Find where the given text appears and provide that cell's center as (x, y) coordinate. 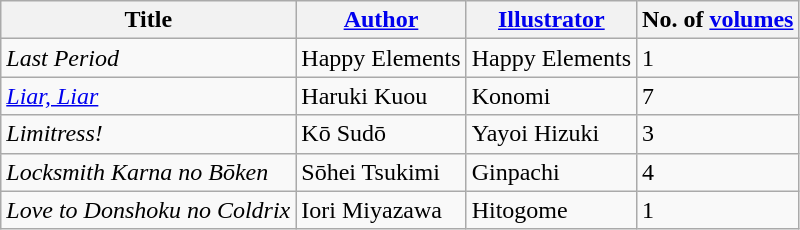
Konomi (551, 96)
Ginpachi (551, 172)
Kō Sudō (381, 134)
Liar, Liar (148, 96)
Sōhei Tsukimi (381, 172)
4 (718, 172)
3 (718, 134)
Haruki Kuou (381, 96)
No. of volumes (718, 20)
Locksmith Karna no Bōken (148, 172)
Iori Miyazawa (381, 210)
Love to Donshoku no Coldrix (148, 210)
Author (381, 20)
7 (718, 96)
Title (148, 20)
Yayoi Hizuki (551, 134)
Illustrator (551, 20)
Hitogome (551, 210)
Limitress! (148, 134)
Last Period (148, 58)
